Return (x, y) of the center of cell containing provided text 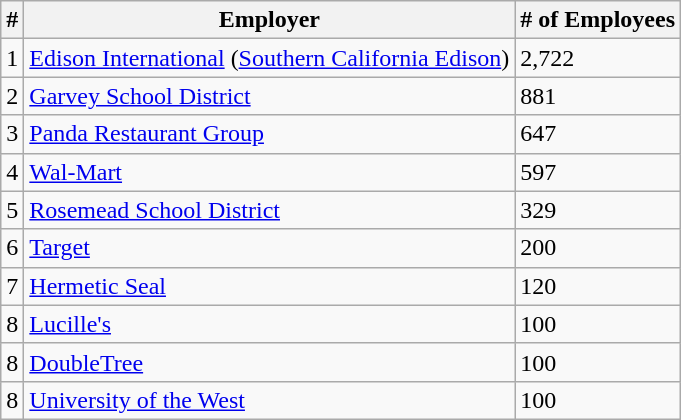
1 (12, 58)
329 (598, 210)
Rosemead School District (270, 210)
Panda Restaurant Group (270, 134)
200 (598, 248)
Edison International (Southern California Edison) (270, 58)
University of the West (270, 400)
647 (598, 134)
Wal-Mart (270, 172)
2,722 (598, 58)
5 (12, 210)
4 (12, 172)
881 (598, 96)
DoubleTree (270, 362)
Lucille's (270, 324)
# (12, 20)
Employer (270, 20)
7 (12, 286)
120 (598, 286)
597 (598, 172)
3 (12, 134)
# of Employees (598, 20)
Garvey School District (270, 96)
Target (270, 248)
Hermetic Seal (270, 286)
2 (12, 96)
6 (12, 248)
